For the text-containing cell, return its midpoint in (x, y) coordinate format. 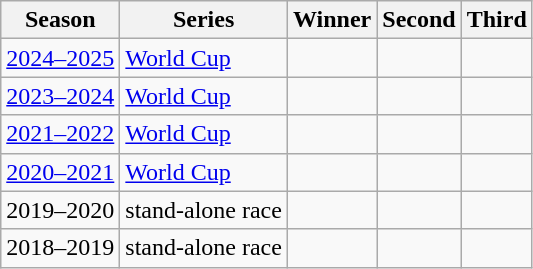
2023–2024 (60, 96)
2019–2020 (60, 210)
Second (419, 20)
2020–2021 (60, 172)
2021–2022 (60, 134)
Winner (332, 20)
Third (496, 20)
Series (204, 20)
2018–2019 (60, 248)
2024–2025 (60, 58)
Season (60, 20)
